Determine the [x, y] coordinate at the center of the cell enclosing the given text.  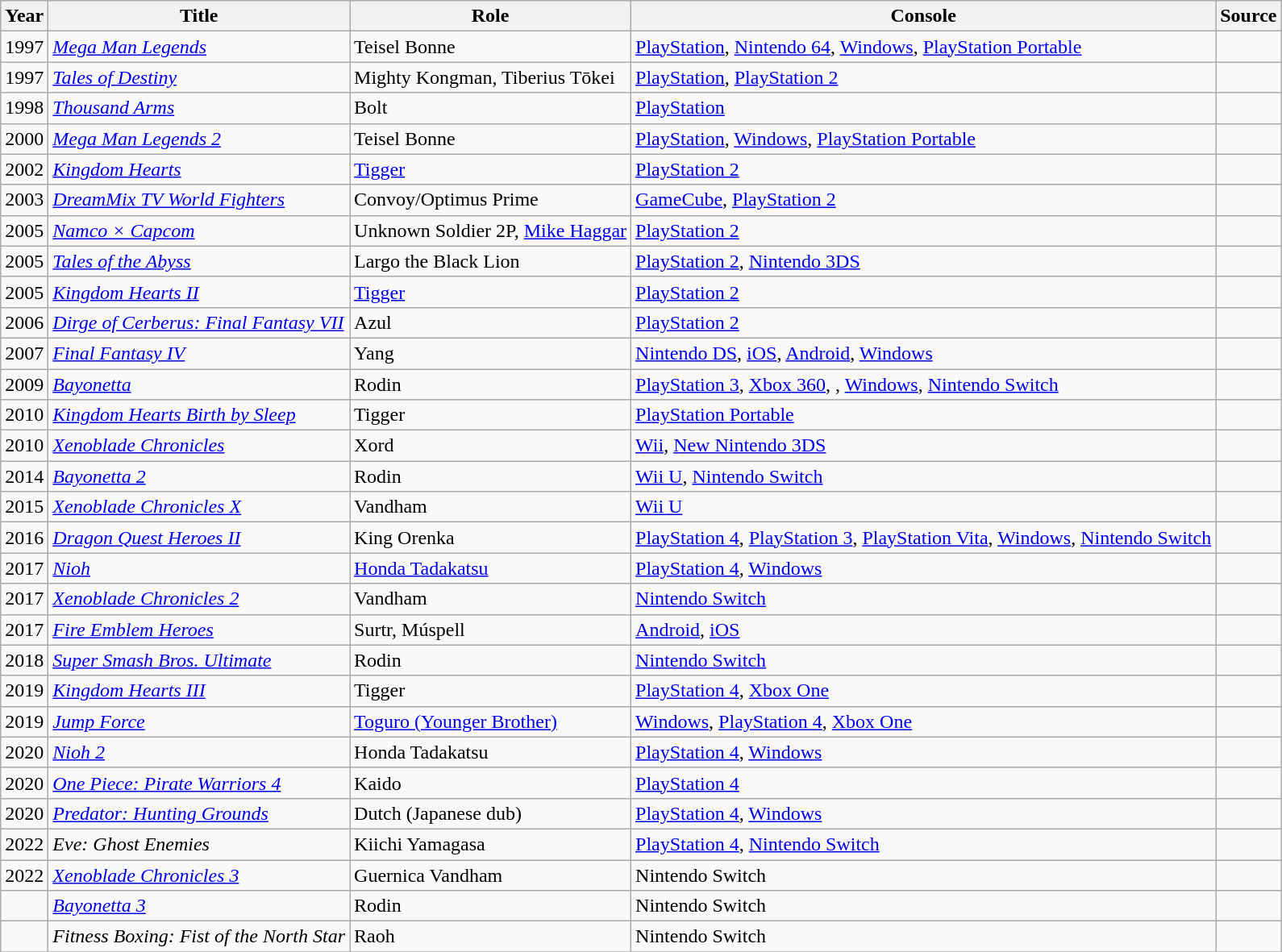
PlayStation, Nintendo 64, Windows, PlayStation Portable [924, 47]
PlayStation, PlayStation 2 [924, 77]
Convoy/Optimus Prime [490, 200]
Raoh [490, 937]
GameCube, PlayStation 2 [924, 200]
PlayStation 4 [924, 783]
Role [490, 16]
PlayStation 3, Xbox 360, , Windows, Nintendo Switch [924, 385]
PlayStation [924, 108]
Dragon Quest Heroes II [199, 538]
Azul [490, 322]
Fire Emblem Heroes [199, 630]
Title [199, 16]
2002 [24, 169]
PlayStation 4, Nintendo Switch [924, 844]
PlayStation 2, Nintendo 3DS [924, 261]
Namco × Capcom [199, 231]
Final Fantasy IV [199, 353]
Kingdom Hearts II [199, 292]
Dutch (Japanese dub) [490, 813]
Surtr, Múspell [490, 630]
2000 [24, 139]
Mighty Kongman, Tiberius Tōkei [490, 77]
Bayonetta 3 [199, 906]
Nioh 2 [199, 752]
Tales of the Abyss [199, 261]
Thousand Arms [199, 108]
Toguro (Younger Brother) [490, 721]
Android, iOS [924, 630]
Jump Force [199, 721]
Kingdom Hearts [199, 169]
Xenoblade Chronicles 2 [199, 599]
Guernica Vandham [490, 875]
Fitness Boxing: Fist of the North Star [199, 937]
1998 [24, 108]
Xord [490, 446]
Wii U [924, 507]
2007 [24, 353]
2009 [24, 385]
2016 [24, 538]
2018 [24, 660]
Bayonetta 2 [199, 476]
Nioh [199, 568]
2015 [24, 507]
Yang [490, 353]
Nintendo DS, iOS, Android, Windows [924, 353]
PlayStation 4, Xbox One [924, 691]
Year [24, 16]
One Piece: Pirate Warriors 4 [199, 783]
Eve: Ghost Enemies [199, 844]
Unknown Soldier 2P, Mike Haggar [490, 231]
Kaido [490, 783]
Bolt [490, 108]
Tales of Destiny [199, 77]
Console [924, 16]
PlayStation 4, PlayStation 3, PlayStation Vita, Windows, Nintendo Switch [924, 538]
Xenoblade Chronicles [199, 446]
2003 [24, 200]
Mega Man Legends [199, 47]
PlayStation Portable [924, 415]
Wii, New Nintendo 3DS [924, 446]
Source [1248, 16]
Largo the Black Lion [490, 261]
2014 [24, 476]
Xenoblade Chronicles 3 [199, 875]
Bayonetta [199, 385]
Predator: Hunting Grounds [199, 813]
Kingdom Hearts III [199, 691]
Super Smash Bros. Ultimate [199, 660]
Kiichi Yamagasa [490, 844]
PlayStation, Windows, PlayStation Portable [924, 139]
Dirge of Cerberus: Final Fantasy VII [199, 322]
Kingdom Hearts Birth by Sleep [199, 415]
Mega Man Legends 2 [199, 139]
2006 [24, 322]
DreamMix TV World Fighters [199, 200]
Wii U, Nintendo Switch [924, 476]
Xenoblade Chronicles X [199, 507]
Windows, PlayStation 4, Xbox One [924, 721]
King Orenka [490, 538]
